Scan for the cell matching the given text and deliver its [X, Y] coordinate at center. 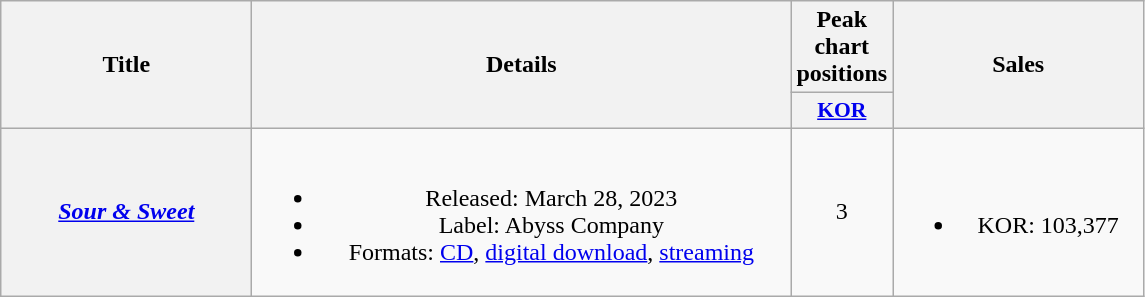
Sales [1018, 65]
Peakchartpositions [842, 47]
KOR: 103,377 [1018, 212]
Sour & Sweet [126, 212]
KOR [842, 111]
3 [842, 212]
Title [126, 65]
Details [522, 65]
Released: March 28, 2023Label: Abyss CompanyFormats: CD, digital download, streaming [522, 212]
